Return the (X, Y) coordinate for the center point of the cell that contains the specified text.  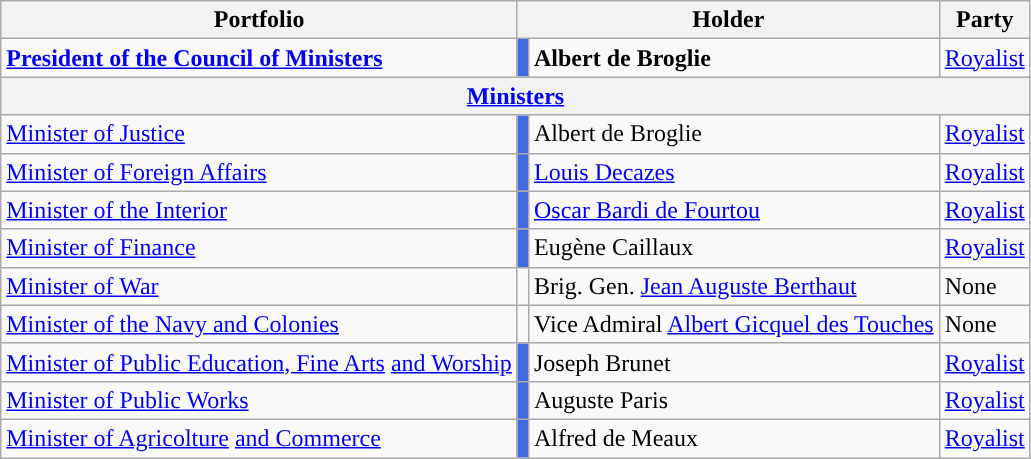
Brig. Gen. Jean Auguste Berthaut (734, 286)
Eugène Caillaux (734, 248)
Minister of War (260, 286)
Auguste Paris (734, 400)
Portfolio (260, 20)
Oscar Bardi de Fourtou (734, 210)
Alfred de Meaux (734, 438)
Holder (728, 20)
Minister of Public Education, Fine Arts and Worship (260, 362)
Ministers (516, 96)
Party (984, 20)
Minister of the Interior (260, 210)
Louis Decazes (734, 172)
Minister of Agricolture and Commerce (260, 438)
Minister of the Navy and Colonies (260, 324)
Minister of Finance (260, 248)
President of the Council of Ministers (260, 58)
Vice Admiral Albert Gicquel des Touches (734, 324)
Minister of Public Works (260, 400)
Minister of Justice (260, 134)
Minister of Foreign Affairs (260, 172)
Joseph Brunet (734, 362)
